Detect which cell encompasses the target text, then output its (X, Y) center coordinate. 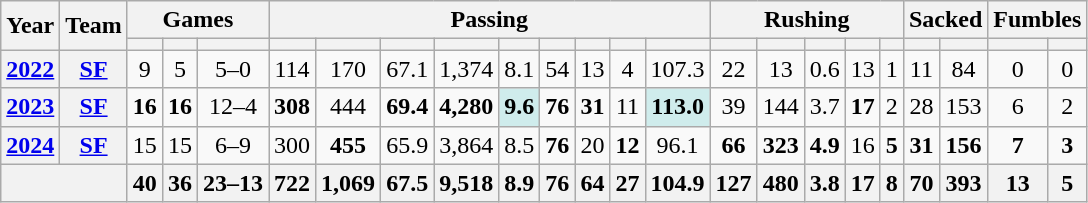
67.1 (408, 69)
39 (734, 107)
23–13 (232, 183)
Sacked (945, 20)
2022 (30, 69)
9 (144, 69)
3 (1068, 145)
54 (558, 69)
107.3 (678, 69)
Passing (490, 20)
Year (30, 26)
8.9 (520, 183)
3,864 (466, 145)
114 (292, 69)
4.9 (824, 145)
Fumbles (1038, 20)
4,280 (466, 107)
27 (628, 183)
2023 (30, 107)
104.9 (678, 183)
70 (921, 183)
67.5 (408, 183)
69.4 (408, 107)
96.1 (678, 145)
4 (628, 69)
455 (348, 145)
84 (963, 69)
144 (780, 107)
3.8 (824, 183)
64 (592, 183)
3.7 (824, 107)
9.6 (520, 107)
9,518 (466, 183)
5–0 (232, 69)
22 (734, 69)
8.5 (520, 145)
722 (292, 183)
300 (292, 145)
1,374 (466, 69)
393 (963, 183)
170 (348, 69)
127 (734, 183)
40 (144, 183)
323 (780, 145)
28 (921, 107)
12–4 (232, 107)
8.1 (520, 69)
Rushing (806, 20)
36 (180, 183)
65.9 (408, 145)
1 (892, 69)
156 (963, 145)
444 (348, 107)
12 (628, 145)
Team (94, 26)
20 (592, 145)
153 (963, 107)
2024 (30, 145)
Games (198, 20)
0.6 (824, 69)
308 (292, 107)
113.0 (678, 107)
6 (1018, 107)
480 (780, 183)
7 (1018, 145)
66 (734, 145)
1,069 (348, 183)
6–9 (232, 145)
8 (892, 183)
